Search for the cell housing the specified text and yield its (x, y) center coordinate. 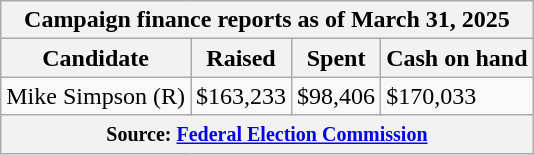
Mike Simpson (R) (96, 96)
Raised (240, 58)
Candidate (96, 58)
$170,033 (457, 96)
Campaign finance reports as of March 31, 2025 (267, 20)
$163,233 (240, 96)
Spent (336, 58)
Source: Federal Election Commission (267, 134)
Cash on hand (457, 58)
$98,406 (336, 96)
